Locate the cell with the specified text and output its [x, y] center coordinate. 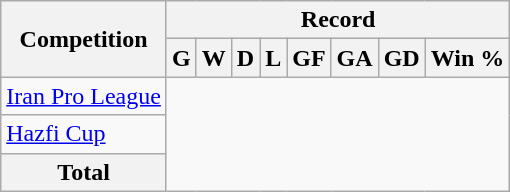
L [274, 58]
Win % [468, 58]
Hazfi Cup [84, 134]
GD [402, 58]
W [214, 58]
Record [338, 20]
Iran Pro League [84, 96]
GF [309, 58]
D [245, 58]
GA [354, 58]
Competition [84, 39]
G [181, 58]
Total [84, 172]
